Identify which cell holds the provided text, then report its [x, y] central coordinate. 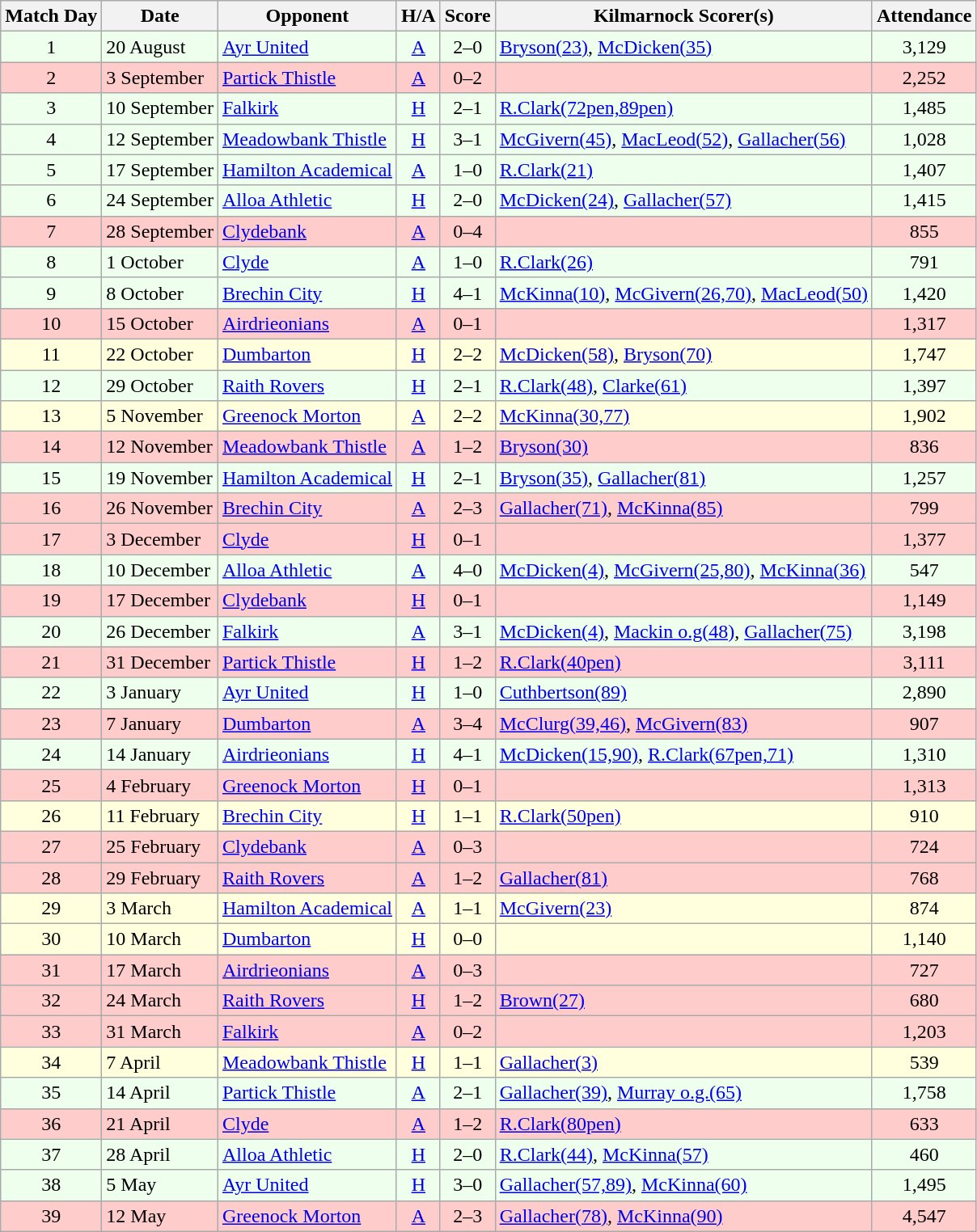
5 November [160, 416]
7 [52, 231]
25 February [160, 846]
29 February [160, 877]
26 December [160, 631]
McKinna(10), McGivern(26,70), MacLeod(50) [683, 293]
19 November [160, 478]
22 [52, 693]
33 [52, 1032]
539 [924, 1062]
Score [467, 16]
37 [52, 1154]
21 [52, 662]
1 [52, 47]
874 [924, 909]
14 January [160, 754]
3–0 [467, 1185]
5 [52, 170]
2,890 [924, 693]
Brown(27) [683, 1001]
1,149 [924, 601]
13 [52, 416]
28 September [160, 231]
10 March [160, 939]
Bryson(23), McDicken(35) [683, 47]
460 [924, 1154]
15 October [160, 323]
11 [52, 354]
McDicken(4), McGivern(25,80), McKinna(36) [683, 570]
Gallacher(3) [683, 1062]
17 March [160, 970]
0–4 [467, 231]
24 March [160, 1001]
4 [52, 139]
26 [52, 816]
12 May [160, 1216]
30 [52, 939]
26 November [160, 508]
25 [52, 785]
1,313 [924, 785]
680 [924, 1001]
14 [52, 447]
38 [52, 1185]
724 [924, 846]
855 [924, 231]
R.Clark(21) [683, 170]
29 [52, 909]
R.Clark(40pen) [683, 662]
4,547 [924, 1216]
20 [52, 631]
35 [52, 1093]
16 [52, 508]
3 September [160, 78]
18 [52, 570]
31 December [160, 662]
Gallacher(81) [683, 877]
8 October [160, 293]
29 October [160, 386]
McKinna(30,77) [683, 416]
27 [52, 846]
1,140 [924, 939]
3 December [160, 539]
Attendance [924, 16]
McDicken(24), Gallacher(57) [683, 200]
1,415 [924, 200]
3,111 [924, 662]
3 [52, 108]
Match Day [52, 16]
11 February [160, 816]
1,495 [924, 1185]
McDicken(4), Mackin o.g(48), Gallacher(75) [683, 631]
12 [52, 386]
R.Clark(44), McKinna(57) [683, 1154]
Gallacher(78), McKinna(90) [683, 1216]
910 [924, 816]
28 [52, 877]
727 [924, 970]
1,902 [924, 416]
1,317 [924, 323]
1,377 [924, 539]
McGivern(45), MacLeod(52), Gallacher(56) [683, 139]
3,129 [924, 47]
3 March [160, 909]
6 [52, 200]
633 [924, 1124]
1,028 [924, 139]
Cuthbertson(89) [683, 693]
5 May [160, 1185]
31 March [160, 1032]
3,198 [924, 631]
14 April [160, 1093]
17 December [160, 601]
836 [924, 447]
31 [52, 970]
1,747 [924, 354]
McDicken(15,90), R.Clark(67pen,71) [683, 754]
R.Clark(80pen) [683, 1124]
24 [52, 754]
4–0 [467, 570]
22 October [160, 354]
Gallacher(39), Murray o.g.(65) [683, 1093]
17 [52, 539]
10 December [160, 570]
1,397 [924, 386]
1,203 [924, 1032]
23 [52, 724]
7 April [160, 1062]
8 [52, 262]
R.Clark(26) [683, 262]
1 October [160, 262]
20 August [160, 47]
1,758 [924, 1093]
1,420 [924, 293]
1,407 [924, 170]
Kilmarnock Scorer(s) [683, 16]
34 [52, 1062]
12 November [160, 447]
24 September [160, 200]
15 [52, 478]
Date [160, 16]
19 [52, 601]
R.Clark(50pen) [683, 816]
1,257 [924, 478]
McDicken(58), Bryson(70) [683, 354]
791 [924, 262]
28 April [160, 1154]
10 [52, 323]
3–4 [467, 724]
547 [924, 570]
4 February [160, 785]
Gallacher(71), McKinna(85) [683, 508]
Gallacher(57,89), McKinna(60) [683, 1185]
McClurg(39,46), McGivern(83) [683, 724]
H/A [418, 16]
Bryson(35), Gallacher(81) [683, 478]
2,252 [924, 78]
17 September [160, 170]
9 [52, 293]
1,310 [924, 754]
R.Clark(72pen,89pen) [683, 108]
12 September [160, 139]
Bryson(30) [683, 447]
907 [924, 724]
799 [924, 508]
0–0 [467, 939]
7 January [160, 724]
36 [52, 1124]
R.Clark(48), Clarke(61) [683, 386]
39 [52, 1216]
21 April [160, 1124]
3 January [160, 693]
10 September [160, 108]
32 [52, 1001]
768 [924, 877]
McGivern(23) [683, 909]
2 [52, 78]
1,485 [924, 108]
Opponent [307, 16]
